For the text-containing cell, return its midpoint in (X, Y) coordinate format. 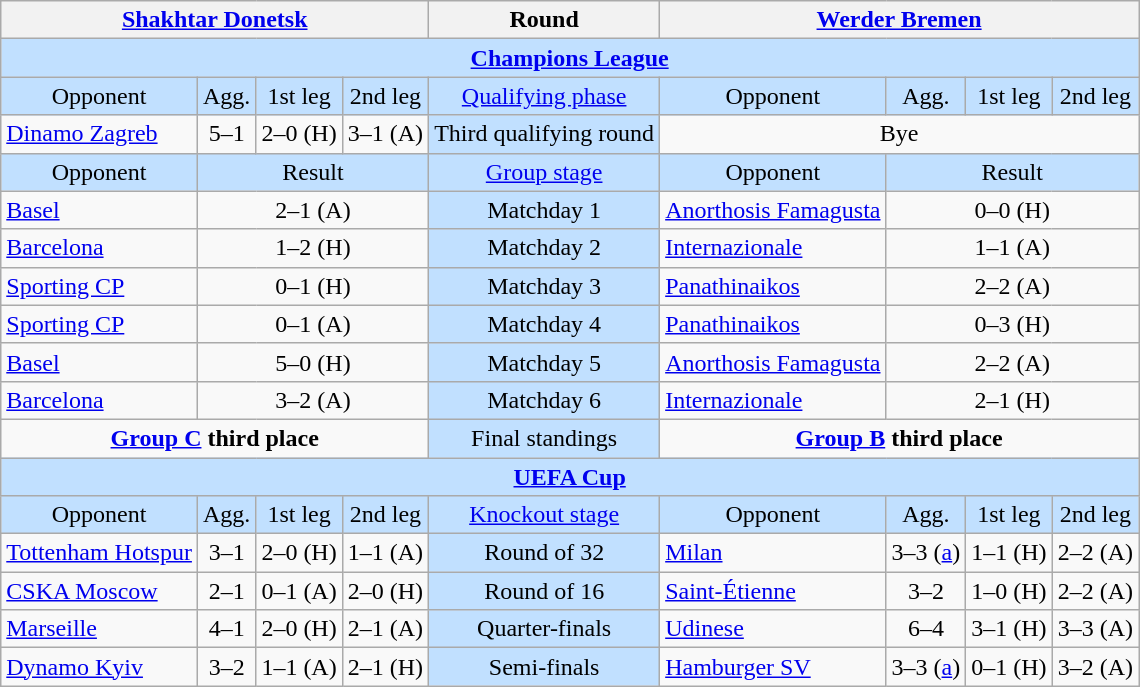
Saint-Étienne (773, 591)
1–1 (H) (1009, 553)
Matchday 6 (544, 400)
Qualifying phase (544, 96)
Tottenham Hotspur (100, 553)
Champions League (570, 58)
UEFA Cup (570, 477)
Quarter-finals (544, 629)
Werder Bremen (900, 20)
Milan (773, 553)
3–3 (A) (1095, 629)
3–1 (H) (1009, 629)
1–0 (H) (1009, 591)
Marseille (100, 629)
2–1 (226, 591)
Round of 16 (544, 591)
1–2 (H) (312, 248)
4–1 (226, 629)
Dynamo Kyiv (100, 667)
Final standings (544, 438)
Udinese (773, 629)
Matchday 4 (544, 324)
Third qualifying round (544, 134)
Group C third place (215, 438)
0–3 (H) (1012, 324)
5–1 (226, 134)
Matchday 5 (544, 362)
3–1 (226, 553)
Group B third place (900, 438)
5–0 (H) (312, 362)
Dinamo Zagreb (100, 134)
CSKA Moscow (100, 591)
3–1 (A) (385, 134)
Matchday 3 (544, 286)
Matchday 1 (544, 210)
0–0 (H) (1012, 210)
Matchday 2 (544, 248)
Bye (900, 134)
Shakhtar Donetsk (215, 20)
6–4 (926, 629)
Semi-finals (544, 667)
Round of 32 (544, 553)
Group stage (544, 172)
Round (544, 20)
Hamburger SV (773, 667)
Knockout stage (544, 515)
